Determine the (x, y) coordinate at the center of the cell enclosing the given text.  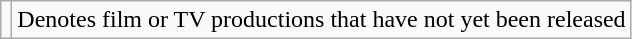
Denotes film or TV productions that have not yet been released (322, 20)
